Capture the cell that displays the provided text and extract its (x, y) central coordinate. 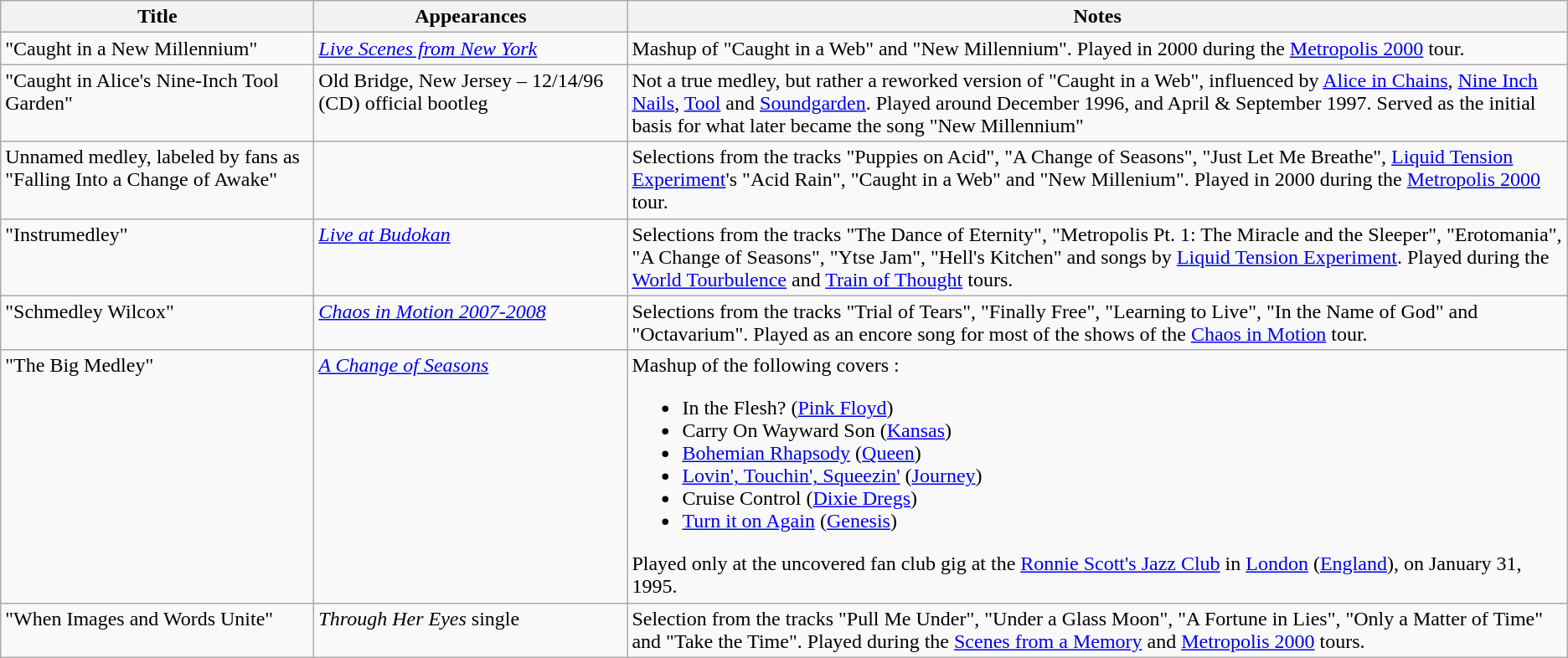
Live at Budokan (471, 257)
"The Big Medley" (157, 476)
"Instrumedley" (157, 257)
"Schmedley Wilcox" (157, 323)
Unnamed medley, labeled by fans as "Falling Into a Change of Awake" (157, 180)
"Caught in a New Millennium" (157, 49)
Title (157, 17)
Appearances (471, 17)
Notes (1097, 17)
A Change of Seasons (471, 476)
Mashup of "Caught in a Web" and "New Millennium". Played in 2000 during the Metropolis 2000 tour. (1097, 49)
Through Her Eyes single (471, 630)
"Caught in Alice's Nine-Inch Tool Garden" (157, 103)
Chaos in Motion 2007-2008 (471, 323)
"When Images and Words Unite" (157, 630)
Old Bridge, New Jersey – 12/14/96 (CD) official bootleg (471, 103)
Live Scenes from New York (471, 49)
